Search for the cell housing the specified text and yield its (x, y) center coordinate. 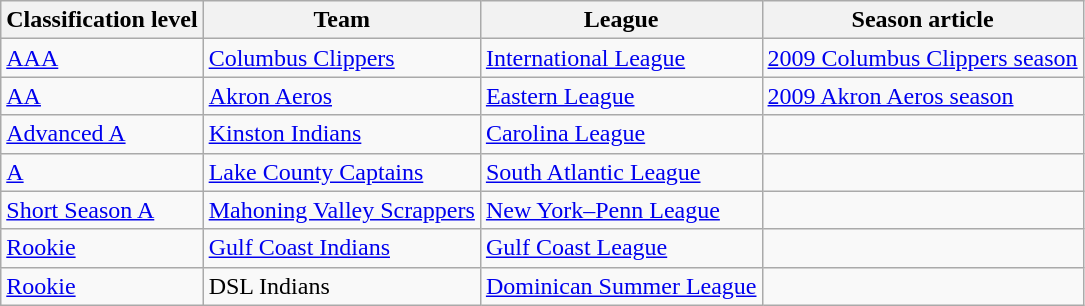
Gulf Coast League (621, 248)
Advanced A (102, 134)
Gulf Coast Indians (342, 248)
Carolina League (621, 134)
Season article (922, 20)
Dominican Summer League (621, 286)
Short Season A (102, 210)
South Atlantic League (621, 172)
Columbus Clippers (342, 58)
Mahoning Valley Scrappers (342, 210)
2009 Akron Aeros season (922, 96)
International League (621, 58)
AAA (102, 58)
2009 Columbus Clippers season (922, 58)
Kinston Indians (342, 134)
Team (342, 20)
Eastern League (621, 96)
League (621, 20)
New York–Penn League (621, 210)
DSL Indians (342, 286)
AA (102, 96)
A (102, 172)
Lake County Captains (342, 172)
Classification level (102, 20)
Akron Aeros (342, 96)
